Search for the cell housing the specified text and yield its (X, Y) center coordinate. 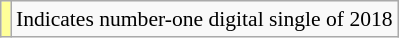
Indicates number-one digital single of 2018 (204, 19)
